Identify which cell holds the provided text, then report its [x, y] central coordinate. 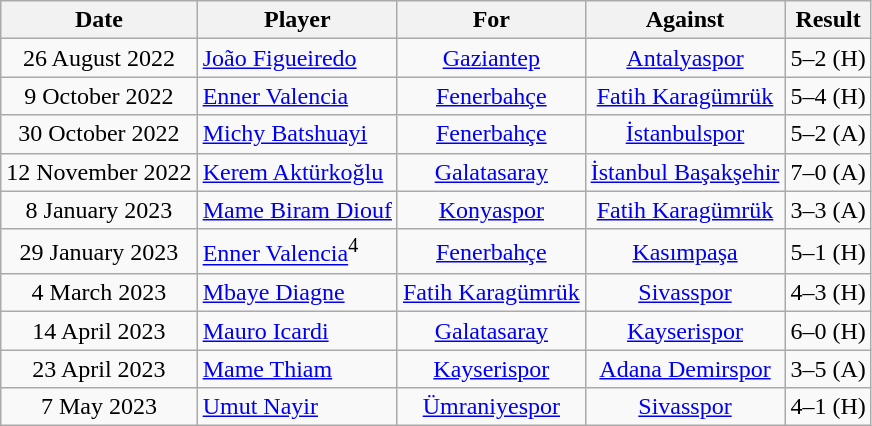
Umut Nayir [297, 407]
12 November 2022 [99, 172]
Player [297, 20]
14 April 2023 [99, 331]
Kerem Aktürkoğlu [297, 172]
7–0 (A) [828, 172]
6–0 (H) [828, 331]
23 April 2023 [99, 369]
30 October 2022 [99, 134]
4–3 (H) [828, 293]
4 March 2023 [99, 293]
Date [99, 20]
5–2 (A) [828, 134]
Adana Demirspor [685, 369]
Gaziantep [491, 58]
5–1 (H) [828, 252]
İstanbul Başakşehir [685, 172]
9 October 2022 [99, 96]
5–2 (H) [828, 58]
Mbaye Diagne [297, 293]
Kasımpaşa [685, 252]
4–1 (H) [828, 407]
Mauro Icardi [297, 331]
26 August 2022 [99, 58]
Enner Valencia [297, 96]
İstanbulspor [685, 134]
3–3 (A) [828, 210]
Result [828, 20]
Konyaspor [491, 210]
3–5 (A) [828, 369]
8 January 2023 [99, 210]
João Figueiredo [297, 58]
Mame Biram Diouf [297, 210]
Enner Valencia4 [297, 252]
For [491, 20]
Antalyaspor [685, 58]
Ümraniyespor [491, 407]
Against [685, 20]
5–4 (H) [828, 96]
Mame Thiam [297, 369]
Michy Batshuayi [297, 134]
7 May 2023 [99, 407]
29 January 2023 [99, 252]
